Locate the cell with the specified text and output its [X, Y] center coordinate. 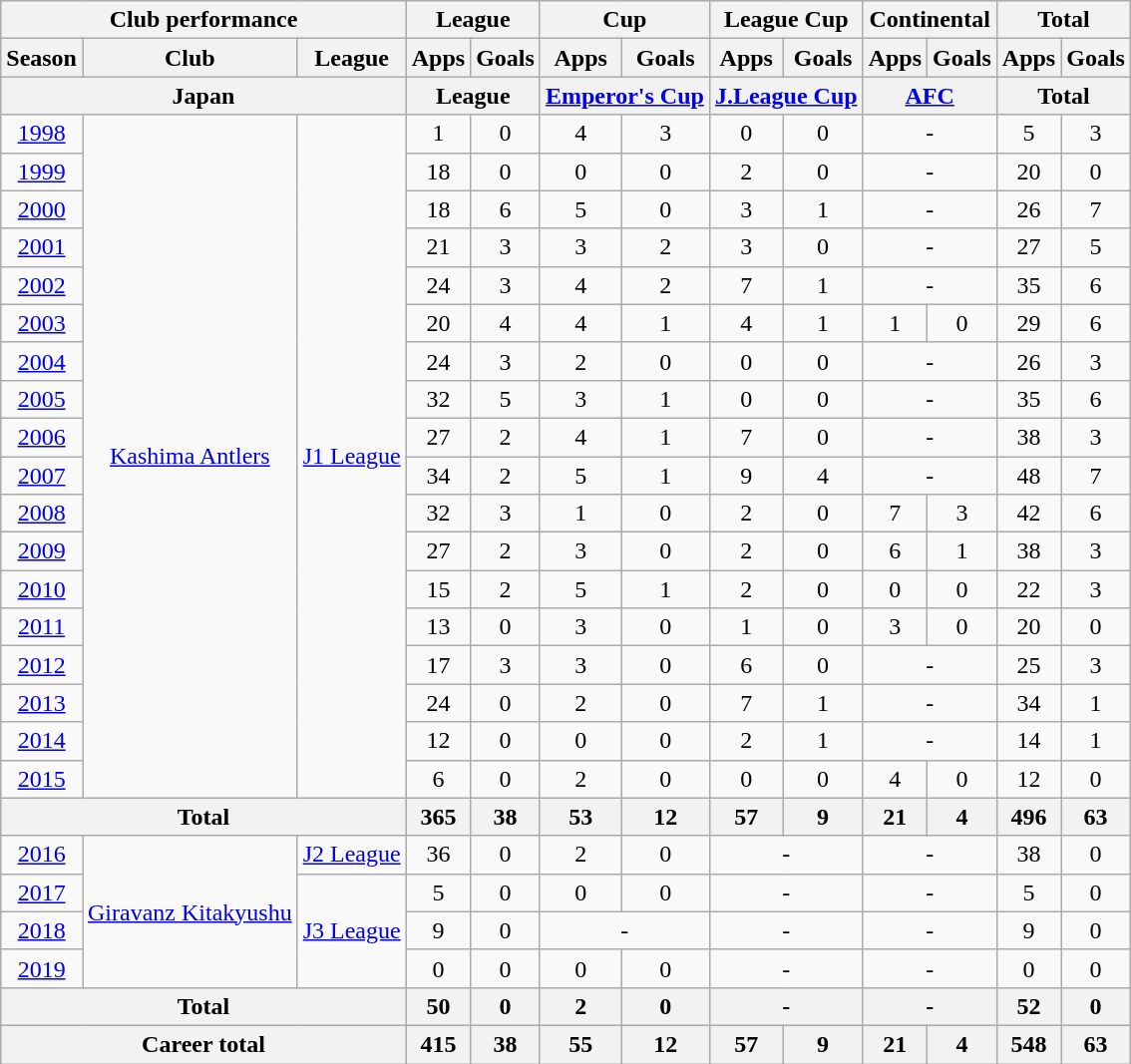
365 [438, 817]
50 [438, 1006]
2017 [42, 892]
25 [1028, 665]
415 [438, 1044]
Japan [203, 96]
48 [1028, 476]
2012 [42, 665]
Club performance [203, 20]
1998 [42, 134]
Emperor's Cup [624, 96]
15 [438, 589]
22 [1028, 589]
2013 [42, 703]
36 [438, 855]
2019 [42, 968]
29 [1028, 323]
J3 League [351, 930]
548 [1028, 1044]
Kashima Antlers [189, 457]
2009 [42, 551]
2006 [42, 437]
2016 [42, 855]
2003 [42, 323]
Continental [930, 20]
52 [1028, 1006]
J.League Cup [786, 96]
14 [1028, 741]
2015 [42, 779]
J1 League [351, 457]
2011 [42, 627]
Giravanz Kitakyushu [189, 911]
496 [1028, 817]
2014 [42, 741]
2002 [42, 285]
League Cup [786, 20]
AFC [930, 96]
2010 [42, 589]
2018 [42, 930]
1999 [42, 172]
13 [438, 627]
2005 [42, 399]
17 [438, 665]
J2 League [351, 855]
2004 [42, 361]
Career total [203, 1044]
53 [580, 817]
42 [1028, 514]
Season [42, 58]
55 [580, 1044]
Cup [624, 20]
2000 [42, 209]
2007 [42, 476]
2008 [42, 514]
2001 [42, 247]
Club [189, 58]
